Provide the [x, y] coordinate of the cell's center where the given text is located.  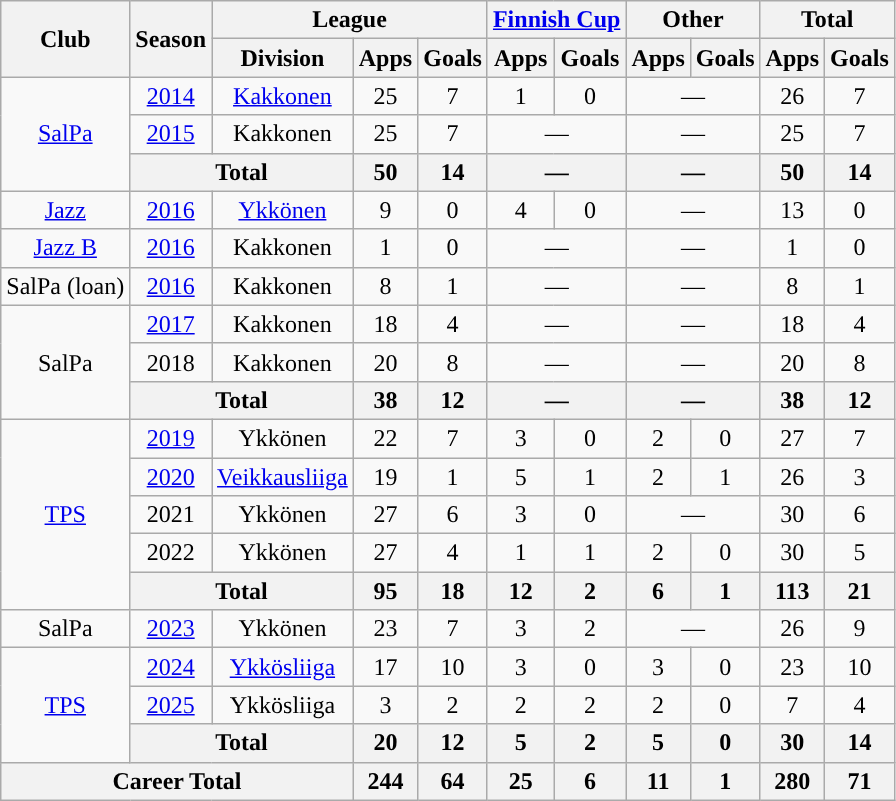
64 [453, 781]
League [350, 20]
2018 [171, 362]
Other [693, 20]
Division [283, 58]
13 [792, 210]
Jazz B [66, 248]
95 [385, 591]
2020 [171, 477]
Career Total [177, 781]
11 [658, 781]
2022 [171, 553]
Jazz [66, 210]
19 [385, 477]
22 [385, 438]
2015 [171, 134]
2014 [171, 96]
17 [385, 667]
Veikkausliiga [283, 477]
Season [171, 39]
2023 [171, 629]
21 [860, 591]
244 [385, 781]
Finnish Cup [556, 20]
2025 [171, 705]
280 [792, 781]
Club [66, 39]
113 [792, 591]
2019 [171, 438]
2024 [171, 667]
2021 [171, 515]
SalPa (loan) [66, 286]
71 [860, 781]
2017 [171, 324]
